Return the (x, y) coordinate for the center point of the cell that contains the specified text.  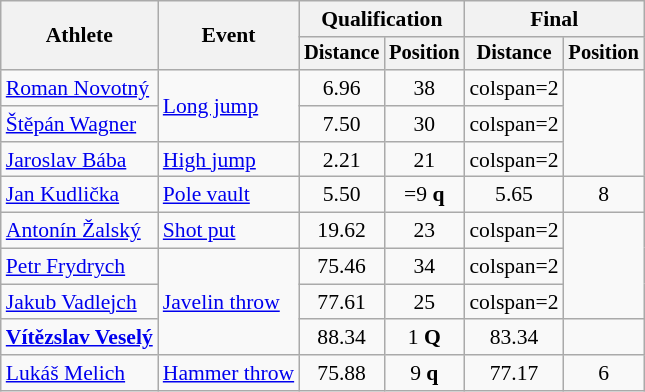
6 (604, 373)
7.50 (342, 124)
19.62 (342, 231)
High jump (228, 160)
2.21 (342, 160)
1 Q (424, 338)
Vítězslav Veselý (80, 338)
5.50 (342, 195)
77.17 (514, 373)
8 (604, 195)
Antonín Žalský (80, 231)
9 q (424, 373)
38 (424, 88)
Jakub Vadlejch (80, 302)
21 (424, 160)
Long jump (228, 106)
Event (228, 36)
Štěpán Wagner (80, 124)
Petr Frydrych (80, 267)
77.61 (342, 302)
83.34 (514, 338)
Hammer throw (228, 373)
Roman Novotný (80, 88)
88.34 (342, 338)
Shot put (228, 231)
5.65 (514, 195)
Jaroslav Bába (80, 160)
23 (424, 231)
25 (424, 302)
Qualification (382, 19)
6.96 (342, 88)
Pole vault (228, 195)
Final (554, 19)
Javelin throw (228, 302)
30 (424, 124)
75.88 (342, 373)
Jan Kudlička (80, 195)
=9 q (424, 195)
34 (424, 267)
Athlete (80, 36)
Lukáš Melich (80, 373)
75.46 (342, 267)
